For the text-containing cell, return its midpoint in (X, Y) coordinate format. 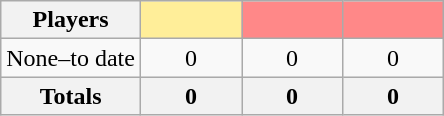
None–to date (71, 58)
Players (71, 20)
Totals (71, 96)
